Provide the [x, y] coordinate of the cell's center where the given text is located.  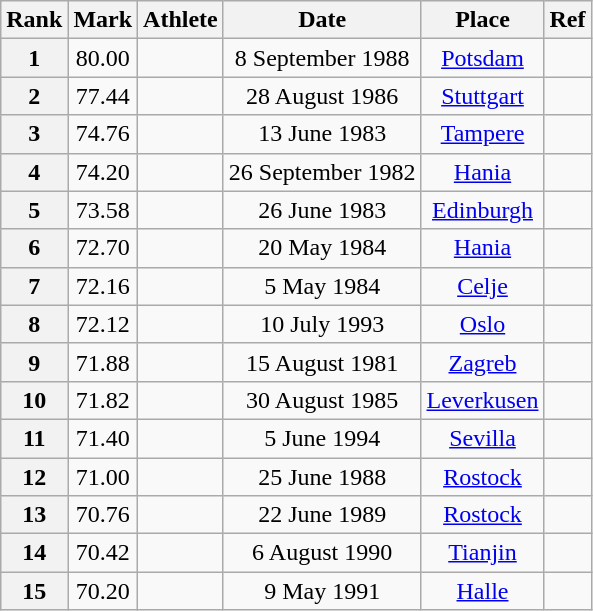
8 [34, 324]
12 [34, 477]
72.12 [103, 324]
25 June 1988 [322, 477]
74.20 [103, 172]
6 [34, 248]
71.40 [103, 438]
28 August 1986 [322, 96]
2 [34, 96]
77.44 [103, 96]
Tianjin [482, 553]
26 September 1982 [322, 172]
10 July 1993 [322, 324]
71.82 [103, 400]
11 [34, 438]
7 [34, 286]
74.76 [103, 134]
13 [34, 515]
Tampere [482, 134]
Potsdam [482, 58]
70.42 [103, 553]
5 [34, 210]
Ref [568, 20]
Oslo [482, 324]
Edinburgh [482, 210]
4 [34, 172]
6 August 1990 [322, 553]
9 May 1991 [322, 591]
9 [34, 362]
30 August 1985 [322, 400]
71.00 [103, 477]
Athlete [181, 20]
14 [34, 553]
73.58 [103, 210]
70.76 [103, 515]
Halle [482, 591]
5 June 1994 [322, 438]
3 [34, 134]
8 September 1988 [322, 58]
Rank [34, 20]
1 [34, 58]
Stuttgart [482, 96]
10 [34, 400]
Sevilla [482, 438]
5 May 1984 [322, 286]
Zagreb [482, 362]
70.20 [103, 591]
13 June 1983 [322, 134]
20 May 1984 [322, 248]
Place [482, 20]
72.16 [103, 286]
Mark [103, 20]
Celje [482, 286]
22 June 1989 [322, 515]
26 June 1983 [322, 210]
15 August 1981 [322, 362]
71.88 [103, 362]
Date [322, 20]
72.70 [103, 248]
80.00 [103, 58]
Leverkusen [482, 400]
15 [34, 591]
